Return (X, Y) of the center of cell containing provided text 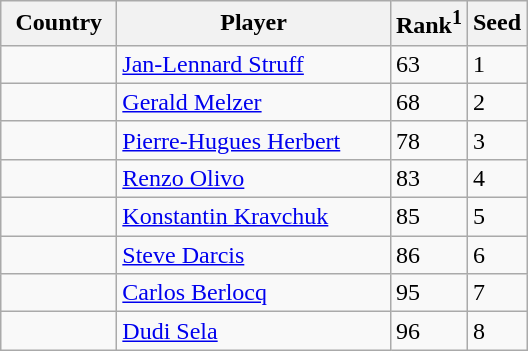
1 (496, 64)
6 (496, 255)
7 (496, 293)
Rank1 (428, 24)
3 (496, 140)
68 (428, 102)
Country (59, 24)
83 (428, 178)
8 (496, 331)
86 (428, 255)
Renzo Olivo (254, 178)
Jan-Lennard Struff (254, 64)
95 (428, 293)
63 (428, 64)
Pierre-Hugues Herbert (254, 140)
96 (428, 331)
Gerald Melzer (254, 102)
Dudi Sela (254, 331)
85 (428, 217)
Seed (496, 24)
Steve Darcis (254, 255)
Player (254, 24)
2 (496, 102)
78 (428, 140)
5 (496, 217)
Konstantin Kravchuk (254, 217)
Carlos Berlocq (254, 293)
4 (496, 178)
